Identify which cell holds the provided text, then report its (x, y) central coordinate. 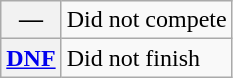
Did not compete (146, 20)
— (31, 20)
DNF (31, 58)
Did not finish (146, 58)
